Find where the given text appears and provide that cell's center as [x, y] coordinate. 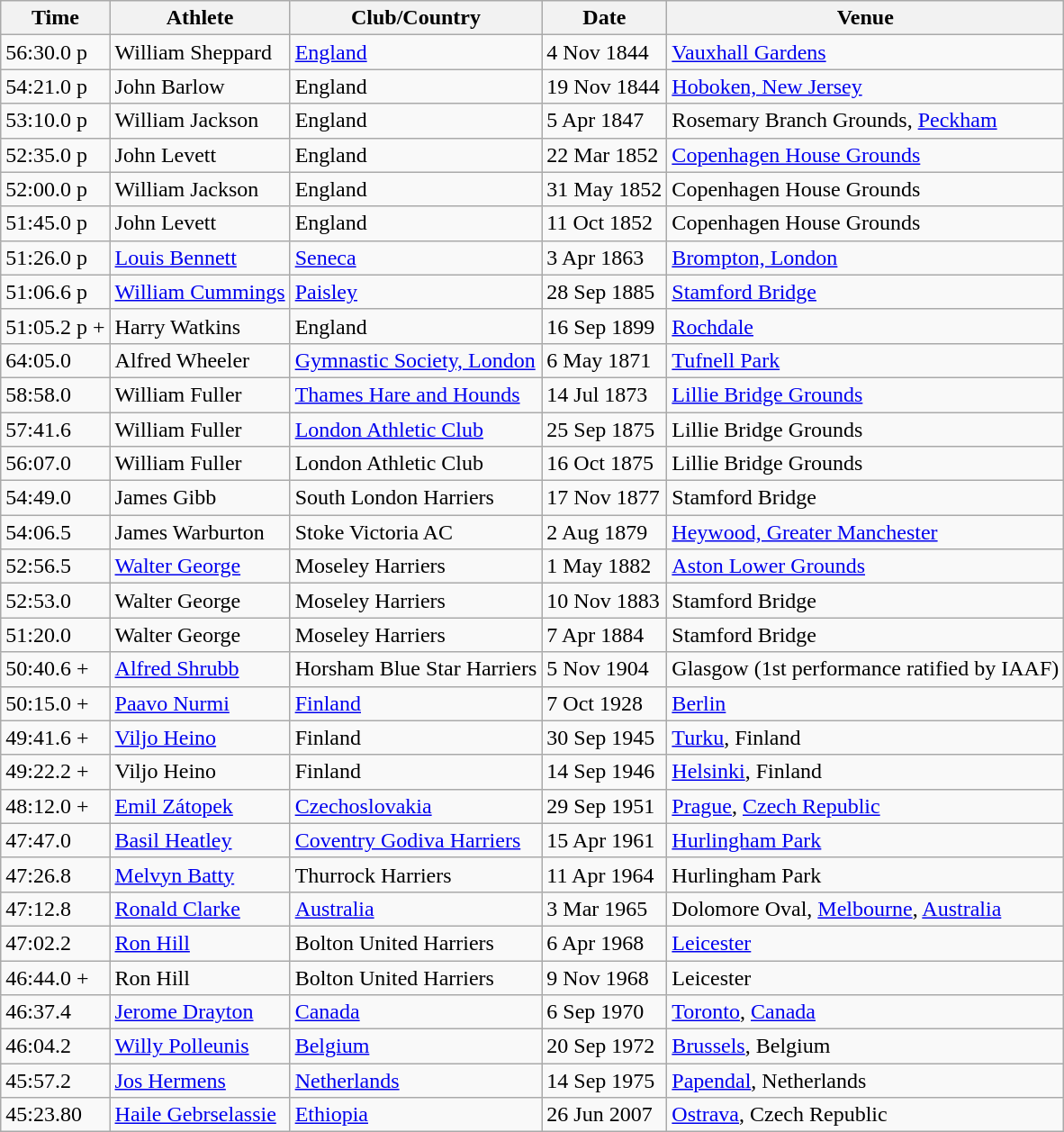
51:45.0 p [56, 223]
30 Sep 1945 [605, 738]
3 Apr 1863 [605, 258]
Ethiopia [416, 1115]
7 Oct 1928 [605, 703]
28 Sep 1885 [605, 292]
52:35.0 p [56, 155]
51:06.6 p [56, 292]
52:00.0 p [56, 189]
Thurrock Harriers [416, 874]
14 Sep 1975 [605, 1081]
53:10.0 p [56, 121]
Thames Hare and Hounds [416, 394]
4 Nov 1844 [605, 52]
10 Nov 1883 [605, 601]
James Warburton [200, 532]
47:02.2 [56, 943]
16 Oct 1875 [605, 464]
Prague, Czech Republic [866, 806]
9 Nov 1968 [605, 977]
57:41.6 [56, 430]
51:05.2 p + [56, 326]
Paavo Nurmi [200, 703]
Jerome Drayton [200, 1012]
Jos Hermens [200, 1081]
26 Jun 2007 [605, 1115]
Aston Lower Grounds [866, 566]
56:07.0 [56, 464]
11 Apr 1964 [605, 874]
16 Sep 1899 [605, 326]
64:05.0 [56, 360]
Netherlands [416, 1081]
58:58.0 [56, 394]
Vauxhall Gardens [866, 52]
Canada [416, 1012]
17 Nov 1877 [605, 498]
Athlete [200, 18]
5 Apr 1847 [605, 121]
50:40.6 + [56, 669]
Alfred Wheeler [200, 360]
51:26.0 p [56, 258]
3 Mar 1965 [605, 909]
46:44.0 + [56, 977]
48:12.0 + [56, 806]
Dolomore Oval, Melbourne, Australia [866, 909]
Australia [416, 909]
Venue [866, 18]
47:12.8 [56, 909]
Czechoslovakia [416, 806]
Turku, Finland [866, 738]
Emil Zátopek [200, 806]
6 Apr 1968 [605, 943]
45:57.2 [56, 1081]
Seneca [416, 258]
31 May 1852 [605, 189]
5 Nov 1904 [605, 669]
47:47.0 [56, 840]
Gymnastic Society, London [416, 360]
William Cummings [200, 292]
54:21.0 p [56, 86]
Belgium [416, 1046]
25 Sep 1875 [605, 430]
Time [56, 18]
Willy Polleunis [200, 1046]
45:23.80 [56, 1115]
15 Apr 1961 [605, 840]
54:06.5 [56, 532]
Rosemary Branch Grounds, Peckham [866, 121]
Louis Bennett [200, 258]
56:30.0 p [56, 52]
52:53.0 [56, 601]
Harry Watkins [200, 326]
Papendal, Netherlands [866, 1081]
South London Harriers [416, 498]
49:41.6 + [56, 738]
William Sheppard [200, 52]
46:37.4 [56, 1012]
Basil Heatley [200, 840]
11 Oct 1852 [605, 223]
19 Nov 1844 [605, 86]
14 Sep 1946 [605, 772]
Ronald Clarke [200, 909]
Helsinki, Finland [866, 772]
Brompton, London [866, 258]
14 Jul 1873 [605, 394]
50:15.0 + [56, 703]
Haile Gebrselassie [200, 1115]
Tufnell Park [866, 360]
6 May 1871 [605, 360]
Coventry Godiva Harriers [416, 840]
46:04.2 [56, 1046]
1 May 1882 [605, 566]
Hoboken, New Jersey [866, 86]
Melvyn Batty [200, 874]
52:56.5 [56, 566]
Berlin [866, 703]
6 Sep 1970 [605, 1012]
Heywood, Greater Manchester [866, 532]
Brussels, Belgium [866, 1046]
Rochdale [866, 326]
51:20.0 [56, 635]
Date [605, 18]
22 Mar 1852 [605, 155]
20 Sep 1972 [605, 1046]
Horsham Blue Star Harriers [416, 669]
James Gibb [200, 498]
John Barlow [200, 86]
47:26.8 [56, 874]
Paisley [416, 292]
29 Sep 1951 [605, 806]
7 Apr 1884 [605, 635]
Ostrava, Czech Republic [866, 1115]
54:49.0 [56, 498]
Club/Country [416, 18]
Alfred Shrubb [200, 669]
49:22.2 + [56, 772]
Glasgow (1st performance ratified by IAAF) [866, 669]
Toronto, Canada [866, 1012]
Stoke Victoria AC [416, 532]
2 Aug 1879 [605, 532]
